Search for the cell housing the specified text and yield its (x, y) center coordinate. 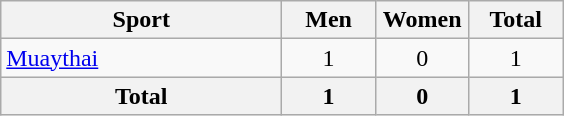
Muaythai (142, 58)
Sport (142, 20)
Men (329, 20)
Women (422, 20)
